Capture the cell that displays the provided text and extract its [x, y] central coordinate. 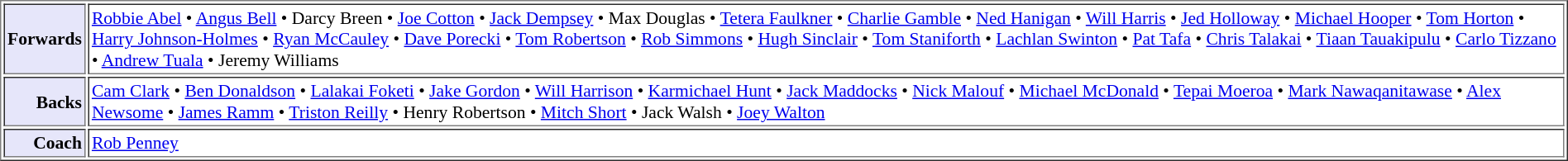
Forwards [45, 39]
Rob Penney [825, 143]
Backs [45, 102]
Coach [45, 143]
